Return the (X, Y) coordinate for the center point of the cell that contains the specified text.  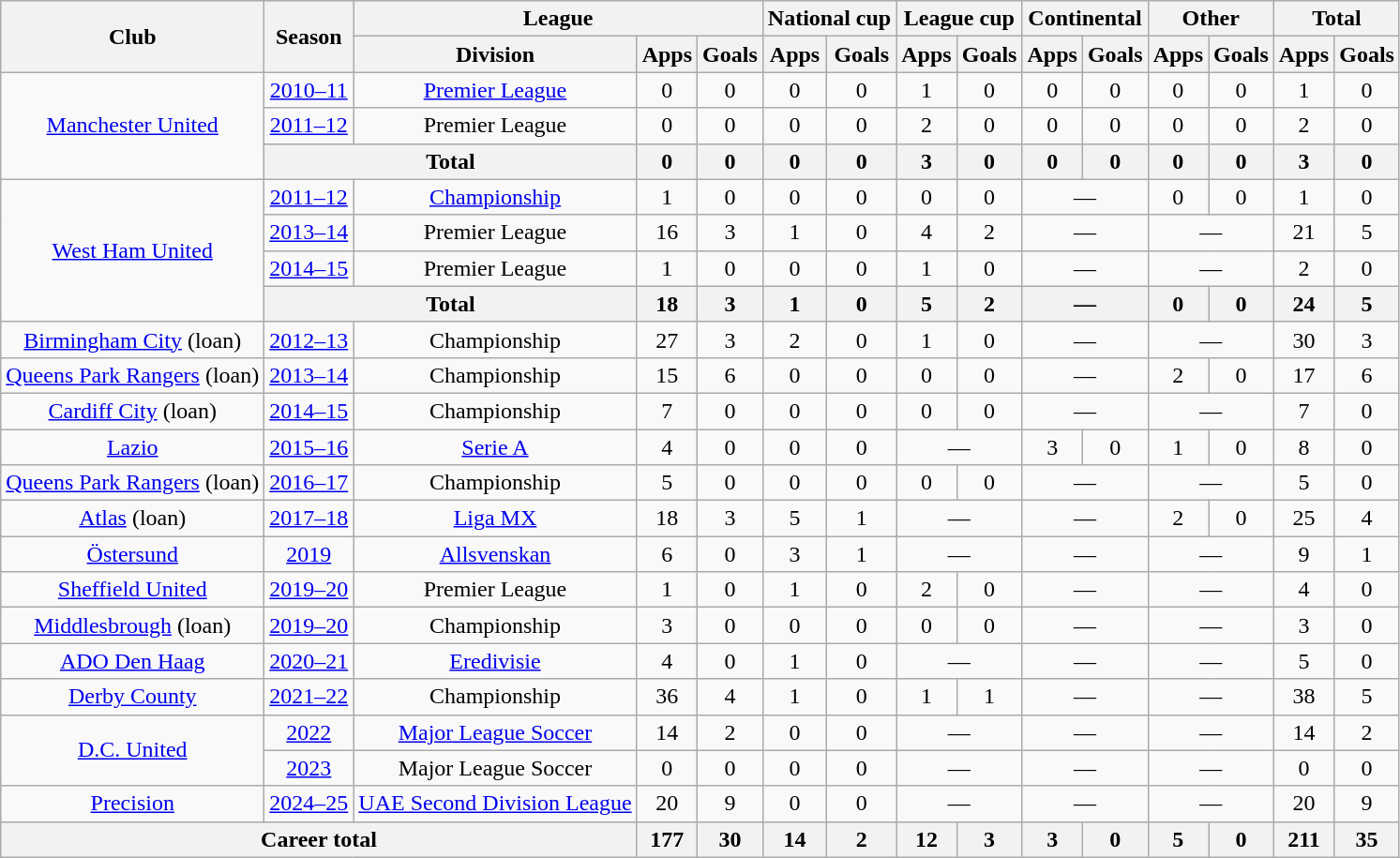
2019 (309, 554)
West Ham United (133, 250)
27 (667, 339)
Continental (1085, 19)
17 (1303, 375)
League (559, 19)
Birmingham City (loan) (133, 339)
38 (1303, 697)
12 (926, 839)
24 (1303, 304)
2021–22 (309, 697)
Other (1211, 19)
ADO Den Haag (133, 661)
25 (1303, 519)
15 (667, 375)
2017–18 (309, 519)
8 (1303, 447)
Derby County (133, 697)
Sheffield United (133, 590)
Precision (133, 804)
Club (133, 37)
Middlesbrough (loan) (133, 625)
2015–16 (309, 447)
Career total (319, 839)
Season (309, 37)
Atlas (loan) (133, 519)
D.C. United (133, 750)
211 (1303, 839)
Serie A (495, 447)
UAE Second Division League (495, 804)
Allsvenskan (495, 554)
177 (667, 839)
36 (667, 697)
35 (1367, 839)
Östersund (133, 554)
Liga MX (495, 519)
16 (667, 233)
2010–11 (309, 90)
2022 (309, 732)
National cup (829, 19)
2020–21 (309, 661)
Lazio (133, 447)
2023 (309, 768)
2024–25 (309, 804)
Division (495, 54)
2016–17 (309, 483)
Cardiff City (loan) (133, 411)
Eredivisie (495, 661)
2012–13 (309, 339)
21 (1303, 233)
Manchester United (133, 126)
League cup (959, 19)
